From the cell containing the given text, extract its center point as [x, y] coordinate. 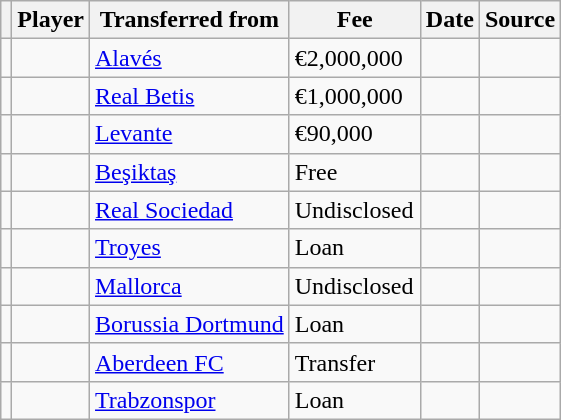
Borussia Dortmund [190, 324]
Source [520, 20]
Real Betis [190, 96]
€2,000,000 [354, 58]
Alavés [190, 58]
Mallorca [190, 286]
Aberdeen FC [190, 362]
Player [51, 20]
Beşiktaş [190, 172]
€90,000 [354, 134]
Date [450, 20]
Transfer [354, 362]
Fee [354, 20]
Real Sociedad [190, 210]
Troyes [190, 248]
Trabzonspor [190, 400]
Free [354, 172]
Levante [190, 134]
€1,000,000 [354, 96]
Transferred from [190, 20]
